Pinpoint the cell where the given text exists, returning its [x, y] midpoint coordinate. 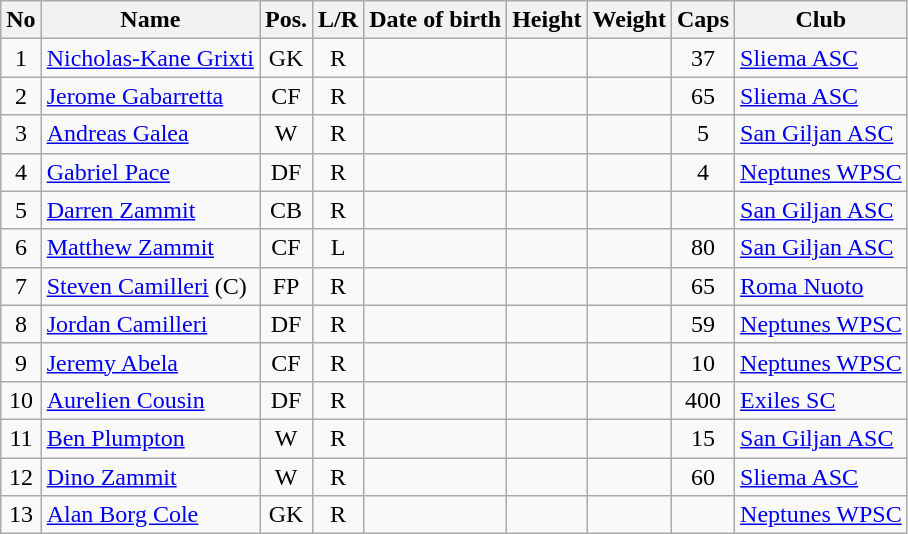
Jeremy Abela [150, 362]
No [21, 20]
1 [21, 58]
60 [702, 477]
Matthew Zammit [150, 248]
Exiles SC [822, 400]
Name [150, 20]
CB [286, 210]
Darren Zammit [150, 210]
Alan Borg Cole [150, 515]
12 [21, 477]
2 [21, 96]
Dino Zammit [150, 477]
Gabriel Pace [150, 172]
7 [21, 286]
Jordan Camilleri [150, 324]
Roma Nuoto [822, 286]
15 [702, 438]
37 [702, 58]
11 [21, 438]
400 [702, 400]
Height [547, 20]
Aurelien Cousin [150, 400]
Pos. [286, 20]
Caps [702, 20]
Nicholas-Kane Grixti [150, 58]
Date of birth [436, 20]
9 [21, 362]
Ben Plumpton [150, 438]
Jerome Gabarretta [150, 96]
L [338, 248]
80 [702, 248]
Club [822, 20]
Weight [629, 20]
6 [21, 248]
Steven Camilleri (C) [150, 286]
8 [21, 324]
59 [702, 324]
13 [21, 515]
Andreas Galea [150, 134]
FP [286, 286]
L/R [338, 20]
3 [21, 134]
